Locate the cell with the specified text and output its (x, y) center coordinate. 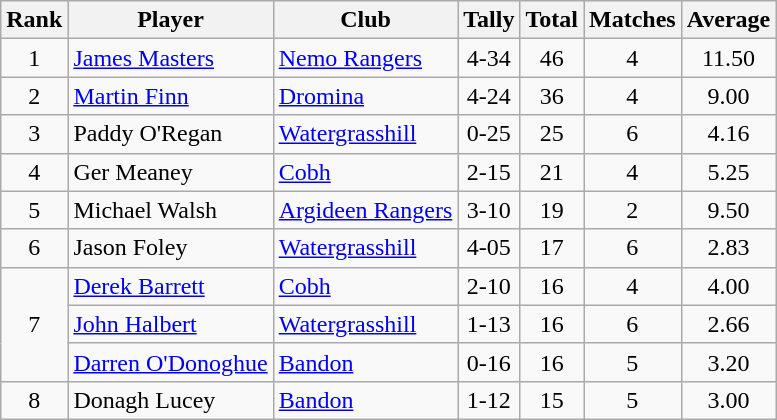
7 (34, 324)
Tally (489, 20)
Nemo Rangers (366, 58)
2.83 (728, 248)
25 (552, 134)
1-12 (489, 400)
9.00 (728, 96)
4-05 (489, 248)
4-24 (489, 96)
Ger Meaney (170, 172)
Average (728, 20)
Club (366, 20)
John Halbert (170, 324)
Total (552, 20)
1-13 (489, 324)
17 (552, 248)
36 (552, 96)
Matches (633, 20)
9.50 (728, 210)
8 (34, 400)
Derek Barrett (170, 286)
Rank (34, 20)
2.66 (728, 324)
Paddy O'Regan (170, 134)
Argideen Rangers (366, 210)
4.00 (728, 286)
4.16 (728, 134)
Michael Walsh (170, 210)
0-25 (489, 134)
Darren O'Donoghue (170, 362)
Martin Finn (170, 96)
2-10 (489, 286)
11.50 (728, 58)
James Masters (170, 58)
3.00 (728, 400)
0-16 (489, 362)
2-15 (489, 172)
15 (552, 400)
19 (552, 210)
Player (170, 20)
Dromina (366, 96)
5.25 (728, 172)
46 (552, 58)
Donagh Lucey (170, 400)
3-10 (489, 210)
21 (552, 172)
1 (34, 58)
Jason Foley (170, 248)
3.20 (728, 362)
3 (34, 134)
4-34 (489, 58)
